Search for the cell housing the specified text and yield its (X, Y) center coordinate. 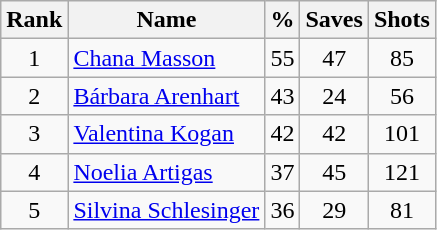
36 (282, 210)
4 (34, 172)
Chana Masson (166, 58)
29 (334, 210)
56 (402, 96)
% (282, 20)
81 (402, 210)
85 (402, 58)
24 (334, 96)
3 (34, 134)
Silvina Schlesinger (166, 210)
101 (402, 134)
Valentina Kogan (166, 134)
47 (334, 58)
2 (34, 96)
Name (166, 20)
Shots (402, 20)
45 (334, 172)
55 (282, 58)
1 (34, 58)
Bárbara Arenhart (166, 96)
Saves (334, 20)
43 (282, 96)
Noelia Artigas (166, 172)
Rank (34, 20)
37 (282, 172)
121 (402, 172)
5 (34, 210)
